Pinpoint the cell where the given text exists, returning its (X, Y) midpoint coordinate. 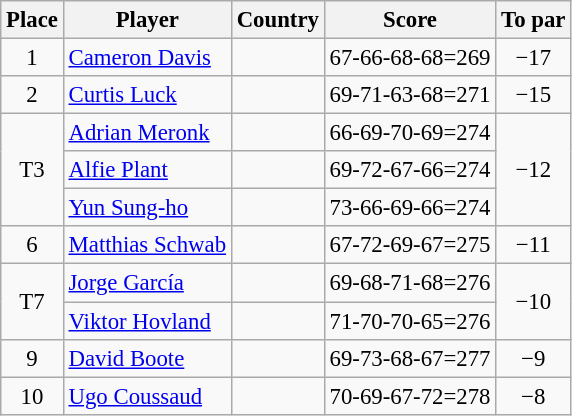
David Boote (147, 358)
73-66-69-66=274 (410, 208)
To par (534, 20)
Yun Sung-ho (147, 208)
10 (32, 396)
Adrian Meronk (147, 133)
T7 (32, 302)
2 (32, 95)
70-69-67-72=278 (410, 396)
71-70-70-65=276 (410, 321)
69-71-63-68=271 (410, 95)
Alfie Plant (147, 170)
−12 (534, 170)
−11 (534, 245)
−8 (534, 396)
6 (32, 245)
1 (32, 58)
Player (147, 20)
67-66-68-68=269 (410, 58)
Jorge García (147, 283)
Country (278, 20)
−10 (534, 302)
Place (32, 20)
66-69-70-69=274 (410, 133)
−9 (534, 358)
Curtis Luck (147, 95)
69-72-67-66=274 (410, 170)
Ugo Coussaud (147, 396)
Cameron Davis (147, 58)
69-73-68-67=277 (410, 358)
67-72-69-67=275 (410, 245)
T3 (32, 170)
Matthias Schwab (147, 245)
Viktor Hovland (147, 321)
−17 (534, 58)
69-68-71-68=276 (410, 283)
Score (410, 20)
−15 (534, 95)
9 (32, 358)
